Output the (x, y) coordinate of the center of the cell containing the given text.  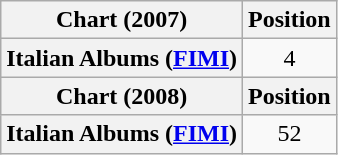
52 (290, 134)
Chart (2007) (122, 20)
4 (290, 58)
Chart (2008) (122, 96)
